Provide the (x, y) coordinate of the cell's center where the given text is located.  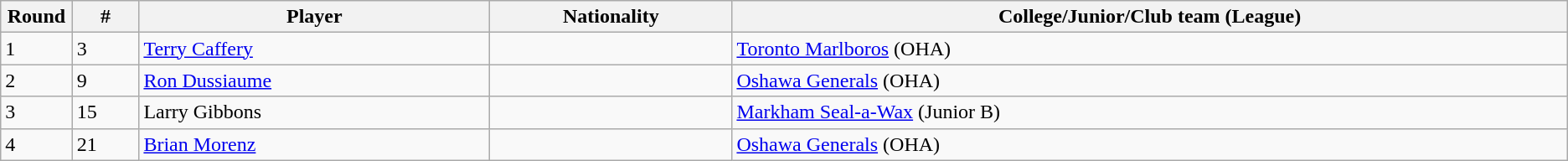
Terry Caffery (315, 49)
Toronto Marlboros (OHA) (1149, 49)
Larry Gibbons (315, 112)
Ron Dussiaume (315, 80)
College/Junior/Club team (League) (1149, 17)
4 (37, 144)
21 (106, 144)
Nationality (611, 17)
Round (37, 17)
# (106, 17)
Player (315, 17)
2 (37, 80)
1 (37, 49)
Markham Seal-a-Wax (Junior B) (1149, 112)
15 (106, 112)
9 (106, 80)
Brian Morenz (315, 144)
